Find where the given text appears and provide that cell's center as [x, y] coordinate. 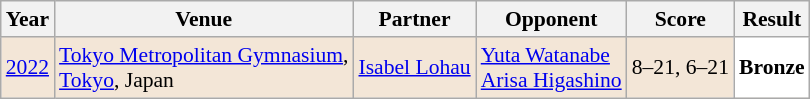
Year [28, 19]
Venue [204, 19]
Partner [414, 19]
Result [772, 19]
Opponent [552, 19]
Tokyo Metropolitan Gymnasium,Tokyo, Japan [204, 68]
2022 [28, 68]
Bronze [772, 68]
Yuta Watanabe Arisa Higashino [552, 68]
Isabel Lohau [414, 68]
8–21, 6–21 [680, 68]
Score [680, 19]
